Output the (X, Y) coordinate of the center of the cell containing the given text.  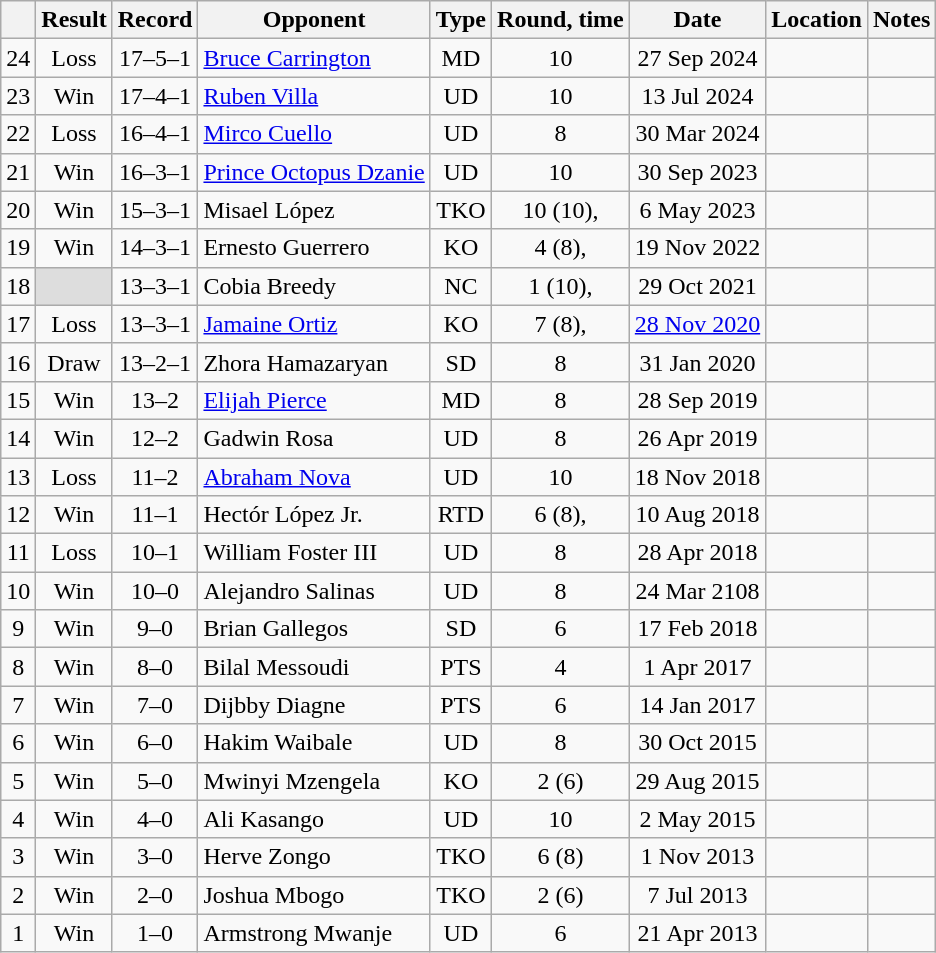
Ali Kasango (314, 819)
16–3–1 (155, 172)
20 (18, 210)
Round, time (561, 20)
13–2 (155, 400)
Prince Octopus Dzanie (314, 172)
12 (18, 515)
19 (18, 248)
RTD (460, 515)
28 Apr 2018 (697, 553)
9–0 (155, 629)
15 (18, 400)
10–0 (155, 591)
13 (18, 477)
29 Oct 2021 (697, 286)
Mwinyi Mzengela (314, 781)
2–0 (155, 895)
27 Sep 2024 (697, 58)
Opponent (314, 20)
Zhora Hamazaryan (314, 362)
Result (74, 20)
14–3–1 (155, 248)
Herve Zongo (314, 857)
Type (460, 20)
Elijah Pierce (314, 400)
10 (10), (561, 210)
Gadwin Rosa (314, 438)
17–4–1 (155, 96)
11 (18, 553)
Brian Gallegos (314, 629)
16 (18, 362)
7 (8), (561, 324)
31 Jan 2020 (697, 362)
Draw (74, 362)
Ernesto Guerrero (314, 248)
7 (18, 705)
30 Sep 2023 (697, 172)
William Foster III (314, 553)
16–4–1 (155, 134)
18 (18, 286)
Hakim Waibale (314, 743)
3 (18, 857)
5–0 (155, 781)
28 Sep 2019 (697, 400)
6–0 (155, 743)
9 (18, 629)
Notes (901, 20)
7–0 (155, 705)
3–0 (155, 857)
Record (155, 20)
22 (18, 134)
14 Jan 2017 (697, 705)
15–3–1 (155, 210)
10 Aug 2018 (697, 515)
Joshua Mbogo (314, 895)
5 (18, 781)
17–5–1 (155, 58)
NC (460, 286)
30 Mar 2024 (697, 134)
13–2–1 (155, 362)
1–0 (155, 933)
11–2 (155, 477)
17 (18, 324)
12–2 (155, 438)
Hectór López Jr. (314, 515)
1 Nov 2013 (697, 857)
13 Jul 2024 (697, 96)
6 (8), (561, 515)
26 Apr 2019 (697, 438)
1 Apr 2017 (697, 667)
Dijbby Diagne (314, 705)
30 Oct 2015 (697, 743)
1 (18, 933)
1 (10), (561, 286)
18 Nov 2018 (697, 477)
4 (8), (561, 248)
Armstrong Mwanje (314, 933)
21 (18, 172)
23 (18, 96)
11–1 (155, 515)
7 Jul 2013 (697, 895)
24 (18, 58)
2 May 2015 (697, 819)
21 Apr 2013 (697, 933)
Abraham Nova (314, 477)
17 Feb 2018 (697, 629)
24 Mar 2108 (697, 591)
Cobia Breedy (314, 286)
Alejandro Salinas (314, 591)
Jamaine Ortiz (314, 324)
Mirco Cuello (314, 134)
6 (8) (561, 857)
Location (817, 20)
Bilal Messoudi (314, 667)
10–1 (155, 553)
Misael López (314, 210)
19 Nov 2022 (697, 248)
29 Aug 2015 (697, 781)
4–0 (155, 819)
28 Nov 2020 (697, 324)
6 May 2023 (697, 210)
2 (18, 895)
14 (18, 438)
8–0 (155, 667)
Ruben Villa (314, 96)
Date (697, 20)
Bruce Carrington (314, 58)
